Identify which cell holds the provided text, then report its (X, Y) central coordinate. 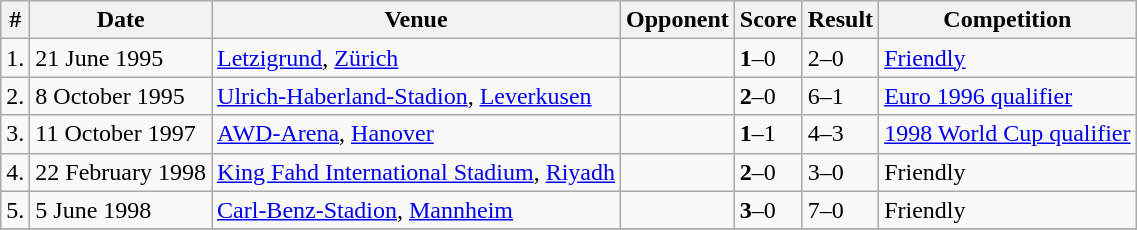
Date (121, 20)
# (16, 20)
Competition (1008, 20)
4–3 (840, 134)
11 October 1997 (121, 134)
Euro 1996 qualifier (1008, 96)
Opponent (678, 20)
22 February 1998 (121, 172)
AWD-Arena, Hanover (416, 134)
1–0 (768, 58)
1–1 (768, 134)
King Fahd International Stadium, Riyadh (416, 172)
2. (16, 96)
Venue (416, 20)
1998 World Cup qualifier (1008, 134)
21 June 1995 (121, 58)
Result (840, 20)
3. (16, 134)
5 June 1998 (121, 210)
7–0 (840, 210)
6–1 (840, 96)
Ulrich-Haberland-Stadion, Leverkusen (416, 96)
4. (16, 172)
8 October 1995 (121, 96)
Carl-Benz-Stadion, Mannheim (416, 210)
Letzigrund, Zürich (416, 58)
5. (16, 210)
1. (16, 58)
Score (768, 20)
